Scan for the cell matching the given text and deliver its [X, Y] coordinate at center. 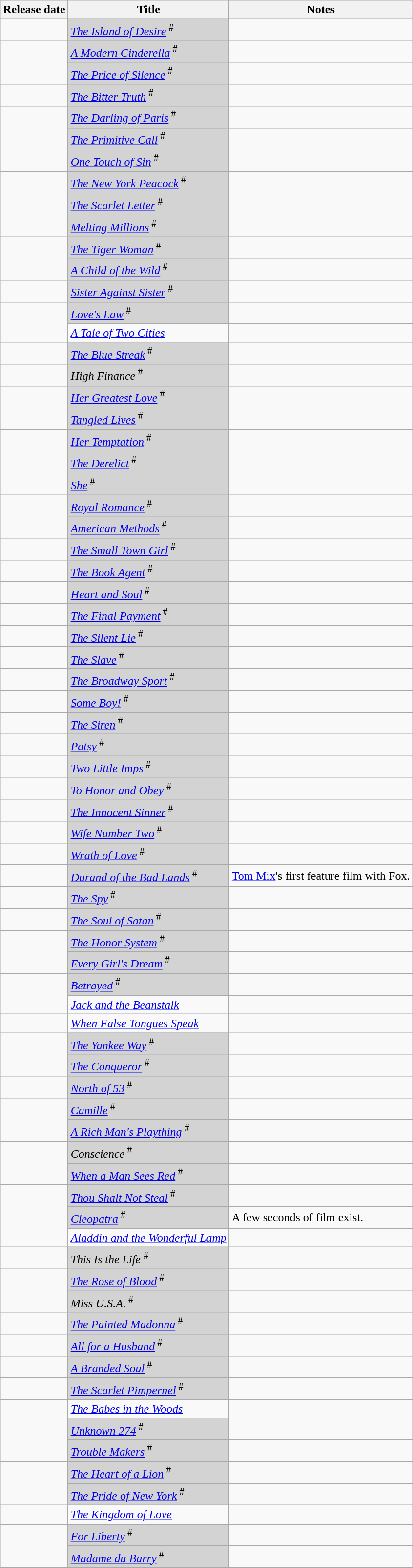
Two Little Imps # [148, 767]
The Bitter Truth # [148, 95]
To Honor and Obey # [148, 789]
Some Boy! # [148, 702]
The Painted Madonna # [148, 1323]
Notes [321, 10]
A Rich Man's Plaything # [148, 1131]
The Babes in the Woods [148, 1409]
The New York Peacock # [148, 183]
The Scarlet Letter # [148, 204]
The Blue Streak # [148, 354]
The Island of Desire # [148, 30]
The Darling of Paris # [148, 117]
Tangled Lives # [148, 418]
The Rose of Blood # [148, 1280]
The Final Payment # [148, 615]
The Derelict # [148, 462]
The Book Agent # [148, 571]
When a Man Sees Red # [148, 1175]
Thou Shalt Not Steal # [148, 1196]
Patsy # [148, 746]
She # [148, 484]
A Branded Soul # [148, 1367]
Unknown 274 # [148, 1429]
Melting Millions # [148, 226]
The Siren # [148, 723]
Trouble Makers # [148, 1451]
A Child of the Wild # [148, 270]
One Touch of Sin # [148, 160]
Conscience # [148, 1152]
Release date [34, 10]
Madame du Barry # [148, 1557]
The Tiger Woman # [148, 247]
A few seconds of film exist. [321, 1218]
Her Greatest Love # [148, 397]
The Pride of New York # [148, 1494]
The Honor System # [148, 941]
The Broadway Sport # [148, 680]
For Liberty # [148, 1535]
Title [148, 10]
Betrayed # [148, 985]
Sister Against Sister # [148, 291]
Royal Romance # [148, 506]
The Innocent Sinner # [148, 810]
Every Girl's Dream # [148, 963]
Tom Mix's first feature film with Fox. [321, 876]
A Tale of Two Cities [148, 333]
Heart and Soul # [148, 593]
This Is the Life # [148, 1258]
Camille # [148, 1109]
Jack and the Beanstalk [148, 1005]
The Slave # [148, 658]
Wife Number Two # [148, 833]
When False Tongues Speak [148, 1023]
Her Temptation # [148, 441]
The Yankee Way # [148, 1044]
The Kingdom of Love [148, 1515]
The Small Town Girl # [148, 549]
Wrath of Love # [148, 854]
Miss U.S.A. # [148, 1302]
The Soul of Satan # [148, 920]
All for a Husband # [148, 1346]
The Spy # [148, 898]
The Price of Silence # [148, 73]
Aladdin and the Wonderful Lamp [148, 1238]
The Conqueror # [148, 1065]
A Modern Cinderella # [148, 52]
The Scarlet Pimpernel # [148, 1389]
Durand of the Bad Lands # [148, 876]
The Silent Lie # [148, 636]
The Primitive Call # [148, 139]
American Methods # [148, 528]
Love's Law # [148, 313]
High Finance # [148, 375]
North of 53 # [148, 1088]
The Heart of a Lion # [148, 1473]
Cleopatra # [148, 1218]
